Return the [X, Y] coordinate for the center point of the cell that contains the specified text.  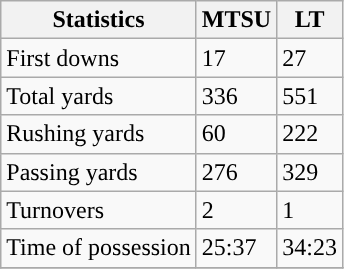
Statistics [99, 20]
276 [236, 172]
Time of possession [99, 248]
222 [310, 134]
MTSU [236, 20]
25:37 [236, 248]
1 [310, 210]
Turnovers [99, 210]
Total yards [99, 96]
27 [310, 58]
551 [310, 96]
Rushing yards [99, 134]
First downs [99, 58]
34:23 [310, 248]
329 [310, 172]
60 [236, 134]
2 [236, 210]
LT [310, 20]
17 [236, 58]
Passing yards [99, 172]
336 [236, 96]
